Provide the [X, Y] coordinate of the cell's center where the given text is located.  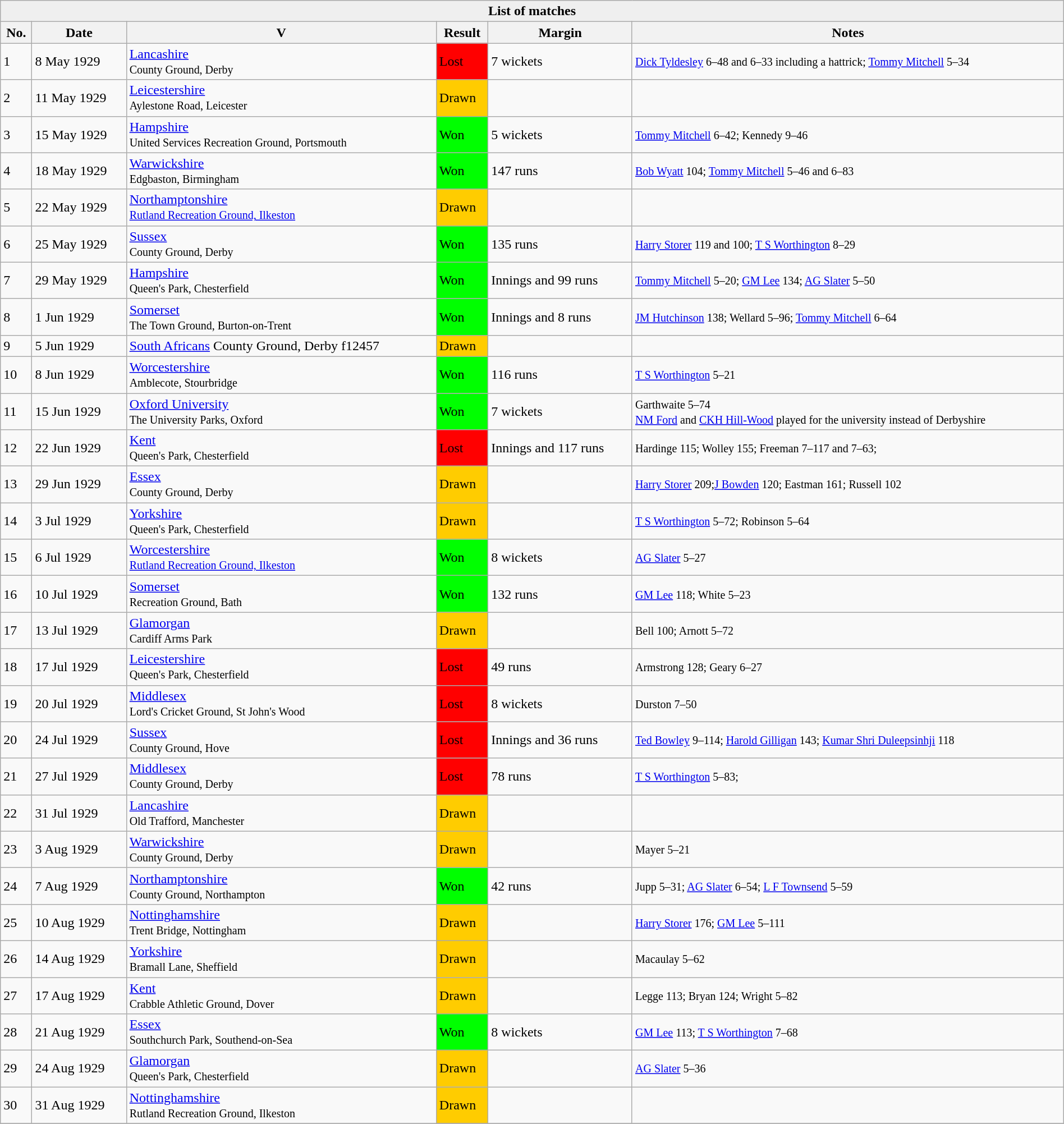
Yorkshire Bramall Lane, Sheffield [281, 958]
GM Lee 113; T S Worthington 7–68 [847, 1033]
15 May 1929 [79, 135]
Bell 100; Arnott 5–72 [847, 631]
2 [16, 98]
22 [16, 813]
8 May 1929 [79, 62]
Legge 113; Bryan 124; Wright 5–82 [847, 995]
South Africans County Ground, Derby f12457 [281, 346]
4 [16, 171]
Durston 7–50 [847, 704]
AG Slater 5–27 [847, 558]
13 Jul 1929 [79, 631]
20 [16, 740]
Garthwaite 5–74 NM Ford and CKH Hill-Wood played for the university instead of Derbyshire [847, 411]
49 runs [560, 667]
24 Aug 1929 [79, 1068]
10 Jul 1929 [79, 594]
T S Worthington 5–21 [847, 375]
135 runs [560, 244]
11 [16, 411]
T S Worthington 5–72; Robinson 5–64 [847, 521]
17 Aug 1929 [79, 995]
116 runs [560, 375]
Tommy Mitchell 5–20; GM Lee 134; AG Slater 5–50 [847, 281]
22 May 1929 [79, 208]
21 [16, 777]
Hampshire Queen's Park, Chesterfield [281, 281]
Innings and 36 runs [560, 740]
List of matches [532, 11]
Leicestershire Queen's Park, Chesterfield [281, 667]
28 [16, 1033]
Sussex County Ground, Hove [281, 740]
20 Jul 1929 [79, 704]
16 [16, 594]
24 [16, 886]
8 [16, 316]
Harry Storer 119 and 100; T S Worthington 8–29 [847, 244]
22 Jun 1929 [79, 448]
132 runs [560, 594]
11 May 1929 [79, 98]
T S Worthington 5–83; [847, 777]
1 Jun 1929 [79, 316]
17 Jul 1929 [79, 667]
10 [16, 375]
29 May 1929 [79, 281]
21 Aug 1929 [79, 1033]
Date [79, 33]
Warwickshire Edgbaston, Birmingham [281, 171]
Notes [847, 33]
29 [16, 1068]
Worcestershire Rutland Recreation Ground, Ilkeston [281, 558]
Macaulay 5–62 [847, 958]
19 [16, 704]
AG Slater 5–36 [847, 1068]
Essex Southchurch Park, Southend-on-Sea [281, 1033]
Warwickshire County Ground, Derby [281, 850]
Innings and 117 runs [560, 448]
10 Aug 1929 [79, 923]
31 Aug 1929 [79, 1105]
Oxford University The University Parks, Oxford [281, 411]
14 Aug 1929 [79, 958]
5 wickets [560, 135]
Lancashire Old Trafford, Manchester [281, 813]
Essex County Ground, Derby [281, 485]
26 [16, 958]
31 Jul 1929 [79, 813]
6 [16, 244]
27 Jul 1929 [79, 777]
No. [16, 33]
5 Jun 1929 [79, 346]
6 Jul 1929 [79, 558]
12 [16, 448]
Innings and 8 runs [560, 316]
Result [462, 33]
Armstrong 128; Geary 6–27 [847, 667]
Middlesex Lord's Cricket Ground, St John's Wood [281, 704]
Leicestershire Aylestone Road, Leicester [281, 98]
Innings and 99 runs [560, 281]
Glamorgan Queen's Park, Chesterfield [281, 1068]
15 [16, 558]
25 [16, 923]
18 May 1929 [79, 171]
Mayer 5–21 [847, 850]
5 [16, 208]
9 [16, 346]
Kent Queen's Park, Chesterfield [281, 448]
8 Jun 1929 [79, 375]
Dick Tyldesley 6–48 and 6–33 including a hattrick; Tommy Mitchell 5–34 [847, 62]
Ted Bowley 9–114; Harold Gilligan 143; Kumar Shri Duleepsinhji 118 [847, 740]
78 runs [560, 777]
27 [16, 995]
Worcestershire Amblecote, Stourbridge [281, 375]
30 [16, 1105]
7 [16, 281]
Hampshire United Services Recreation Ground, Portsmouth [281, 135]
Nottinghamshire Trent Bridge, Nottingham [281, 923]
Sussex County Ground, Derby [281, 244]
Margin [560, 33]
3 Aug 1929 [79, 850]
42 runs [560, 886]
7 Aug 1929 [79, 886]
Kent Crabble Athletic Ground, Dover [281, 995]
3 [16, 135]
Somerset Recreation Ground, Bath [281, 594]
Lancashire County Ground, Derby [281, 62]
Bob Wyatt 104; Tommy Mitchell 5–46 and 6–83 [847, 171]
3 Jul 1929 [79, 521]
Nottinghamshire Rutland Recreation Ground, Ilkeston [281, 1105]
1 [16, 62]
13 [16, 485]
V [281, 33]
Northamptonshire Rutland Recreation Ground, Ilkeston [281, 208]
Hardinge 115; Wolley 155; Freeman 7–117 and 7–63; [847, 448]
Jupp 5–31; AG Slater 6–54; L F Townsend 5–59 [847, 886]
18 [16, 667]
Harry Storer 176; GM Lee 5–111 [847, 923]
25 May 1929 [79, 244]
JM Hutchinson 138; Wellard 5–96; Tommy Mitchell 6–64 [847, 316]
147 runs [560, 171]
Somerset The Town Ground, Burton-on-Trent [281, 316]
Middlesex County Ground, Derby [281, 777]
24 Jul 1929 [79, 740]
29 Jun 1929 [79, 485]
Northamptonshire County Ground, Northampton [281, 886]
17 [16, 631]
Yorkshire Queen's Park, Chesterfield [281, 521]
Tommy Mitchell 6–42; Kennedy 9–46 [847, 135]
15 Jun 1929 [79, 411]
GM Lee 118; White 5–23 [847, 594]
Harry Storer 209;J Bowden 120; Eastman 161; Russell 102 [847, 485]
Glamorgan Cardiff Arms Park [281, 631]
14 [16, 521]
23 [16, 850]
